Scan for the cell matching the given text and deliver its [x, y] coordinate at center. 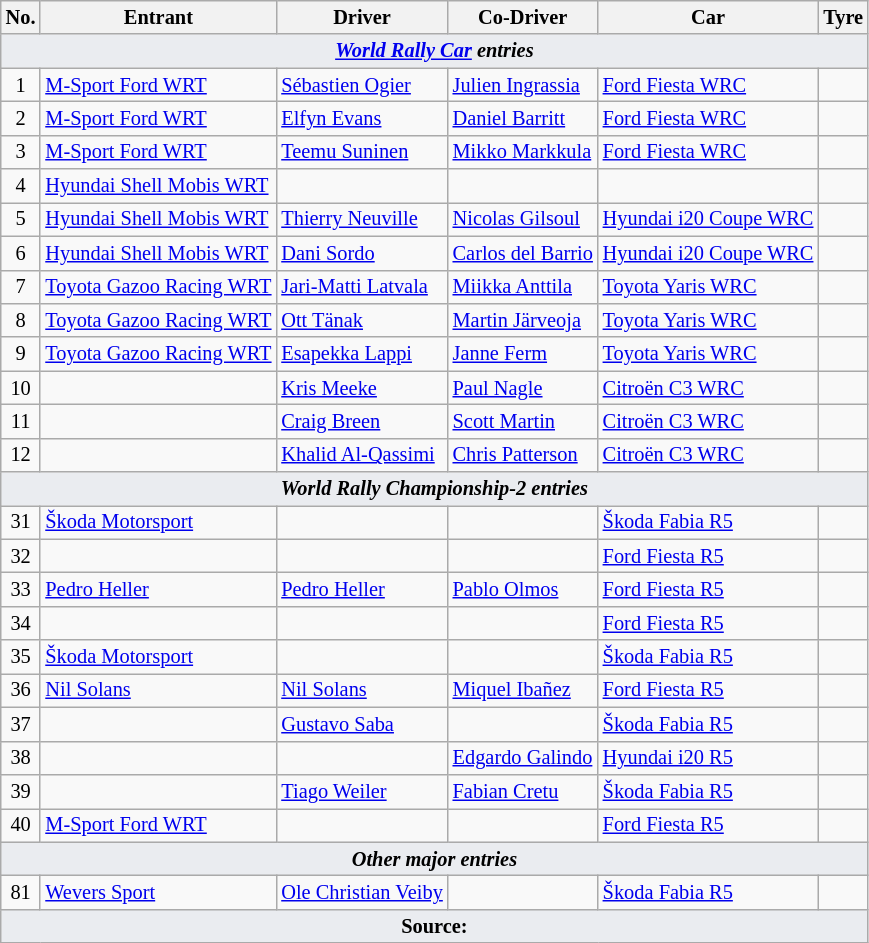
Wevers Sport [158, 892]
39 [21, 791]
Teemu Suninen [362, 152]
10 [21, 388]
Pablo Olmos [523, 589]
36 [21, 690]
Co-Driver [523, 17]
Tyre [843, 17]
Ole Christian Veiby [362, 892]
Dani Sordo [362, 253]
7 [21, 287]
Craig Breen [362, 421]
Hyundai i20 R5 [708, 758]
33 [21, 589]
8 [21, 320]
Miikka Anttila [523, 287]
Nicolas Gilsoul [523, 219]
Tiago Weiler [362, 791]
1 [21, 85]
Thierry Neuville [362, 219]
31 [21, 522]
9 [21, 354]
5 [21, 219]
11 [21, 421]
38 [21, 758]
81 [21, 892]
6 [21, 253]
34 [21, 623]
Other major entries [434, 859]
Martin Järveoja [523, 320]
Driver [362, 17]
Edgardo Galindo [523, 758]
40 [21, 825]
Mikko Markkula [523, 152]
2 [21, 118]
Fabian Cretu [523, 791]
37 [21, 724]
Gustavo Saba [362, 724]
3 [21, 152]
Daniel Barritt [523, 118]
Esapekka Lappi [362, 354]
Janne Ferm [523, 354]
Chris Patterson [523, 455]
Carlos del Barrio [523, 253]
World Rally Car entries [434, 51]
4 [21, 186]
World Rally Championship-2 entries [434, 489]
Jari-Matti Latvala [362, 287]
Entrant [158, 17]
Kris Meeke [362, 388]
Elfyn Evans [362, 118]
Scott Martin [523, 421]
Ott Tänak [362, 320]
No. [21, 17]
Car [708, 17]
Sébastien Ogier [362, 85]
Miquel Ibañez [523, 690]
Julien Ingrassia [523, 85]
32 [21, 556]
Khalid Al-Qassimi [362, 455]
35 [21, 657]
Paul Nagle [523, 388]
12 [21, 455]
Source: [434, 926]
